From the cell containing the given text, extract its center point as [X, Y] coordinate. 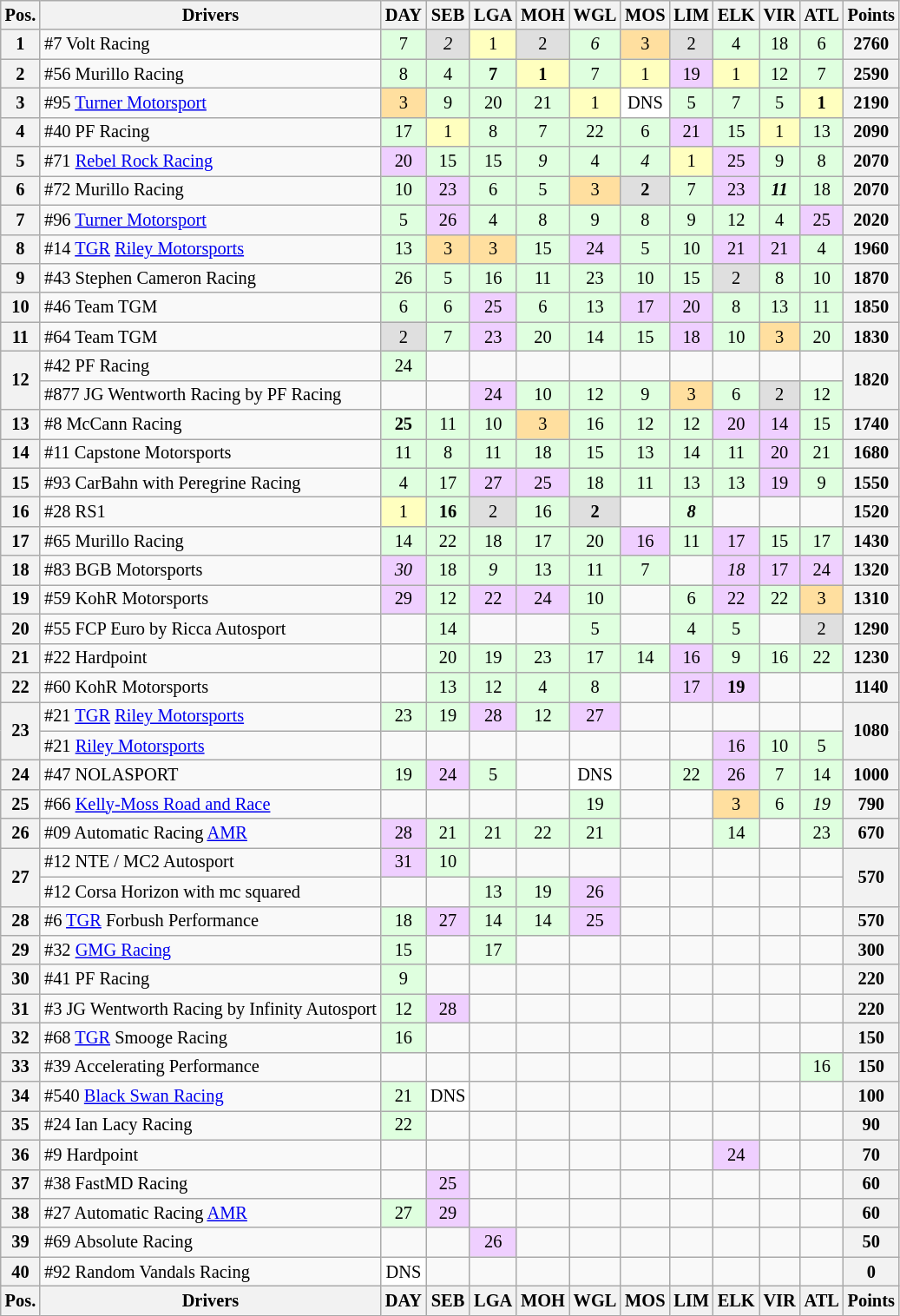
#56 Murillo Racing [210, 74]
#65 Murillo Racing [210, 541]
#93 CarBahn with Peregrine Racing [210, 483]
#64 Team TGM [210, 337]
40 [21, 1272]
38 [21, 1213]
2090 [871, 132]
#32 GMG Racing [210, 950]
1850 [871, 307]
1290 [871, 628]
2590 [871, 74]
#83 BGB Motorsports [210, 570]
#92 Random Vandals Racing [210, 1272]
1310 [871, 599]
2760 [871, 44]
#21 TGR Riley Motorsports [210, 716]
790 [871, 804]
670 [871, 833]
#72 Murillo Racing [210, 190]
#68 TGR Smooge Racing [210, 1037]
1520 [871, 511]
35 [21, 1125]
#28 RS1 [210, 511]
#96 Turner Motorsport [210, 220]
#22 Hardpoint [210, 658]
#42 PF Racing [210, 365]
#39 Accelerating Performance [210, 1067]
#66 Kelly-Moss Road and Race [210, 804]
70 [871, 1155]
#46 Team TGM [210, 307]
34 [21, 1096]
1230 [871, 658]
1550 [871, 483]
#47 NOLASPORT [210, 774]
#95 Turner Motorsport [210, 102]
#38 FastMD Racing [210, 1184]
1680 [871, 453]
#09 Automatic Racing AMR [210, 833]
39 [21, 1242]
1000 [871, 774]
#55 FCP Euro by Ricca Autosport [210, 628]
#40 PF Racing [210, 132]
#71 Rebel Rock Racing [210, 161]
#60 KohR Motorsports [210, 687]
1140 [871, 687]
#59 KohR Motorsports [210, 599]
33 [21, 1067]
37 [21, 1184]
32 [21, 1037]
#9 Hardpoint [210, 1155]
2020 [871, 220]
50 [871, 1242]
#7 Volt Racing [210, 44]
#12 NTE / MC2 Autosport [210, 862]
1830 [871, 337]
#12 Corsa Horizon with mc squared [210, 892]
#877 JG Wentworth Racing by PF Racing [210, 395]
#540 Black Swan Racing [210, 1096]
90 [871, 1125]
#41 PF Racing [210, 979]
36 [21, 1155]
1960 [871, 249]
#6 TGR Forbush Performance [210, 921]
0 [871, 1272]
#27 Automatic Racing AMR [210, 1213]
1320 [871, 570]
2190 [871, 102]
1080 [871, 731]
100 [871, 1096]
300 [871, 950]
#24 Ian Lacy Racing [210, 1125]
#69 Absolute Racing [210, 1242]
#3 JG Wentworth Racing by Infinity Autosport [210, 1009]
#14 TGR Riley Motorsports [210, 249]
#11 Capstone Motorsports [210, 453]
1740 [871, 424]
#21 Riley Motorsports [210, 746]
1870 [871, 278]
#8 McCann Racing [210, 424]
1820 [871, 380]
1430 [871, 541]
#43 Stephen Cameron Racing [210, 278]
